Identify which cell holds the provided text, then report its (x, y) central coordinate. 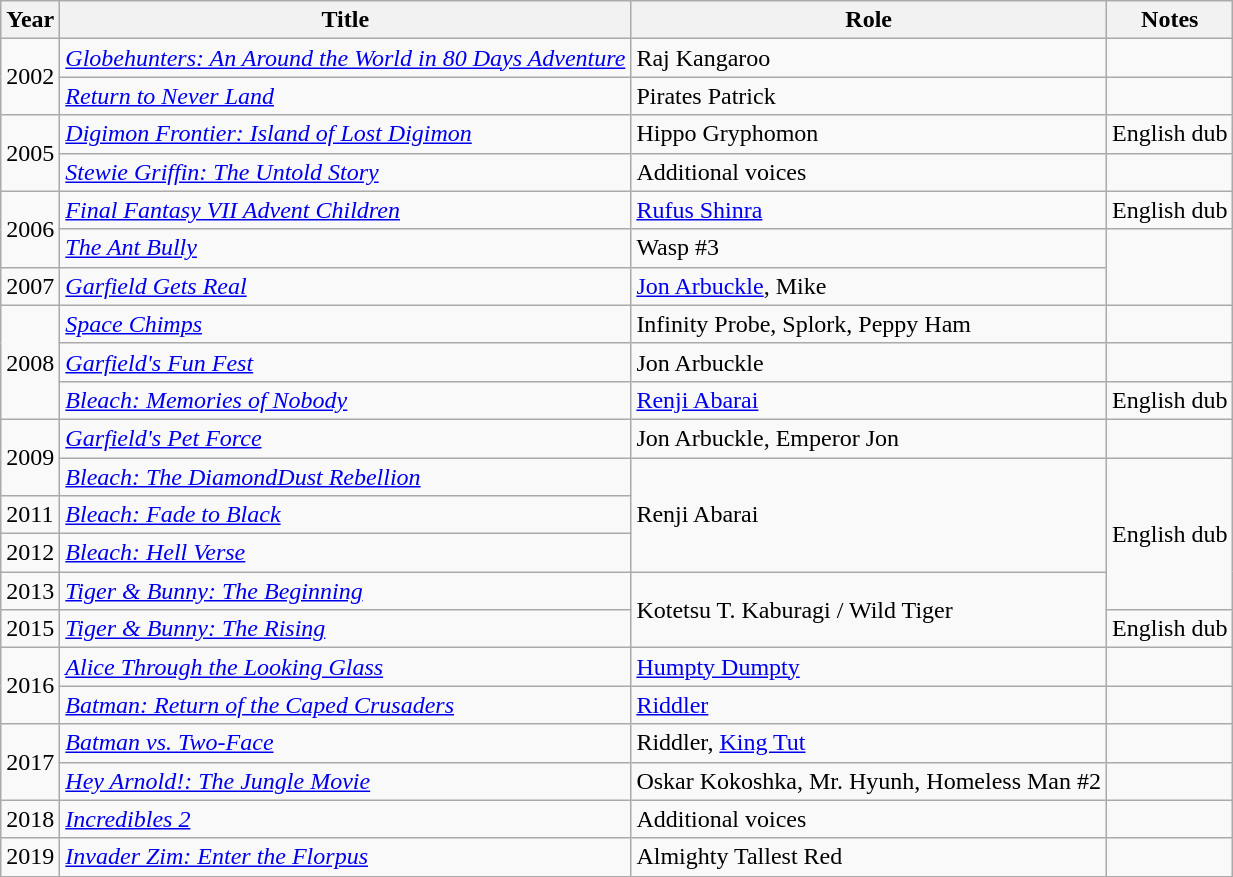
Riddler, King Tut (869, 743)
Space Chimps (346, 324)
2002 (30, 77)
Humpty Dumpty (869, 667)
Batman vs. Two-Face (346, 743)
Jon Arbuckle, Mike (869, 286)
Alice Through the Looking Glass (346, 667)
Bleach: Fade to Black (346, 515)
Year (30, 20)
Wasp #3 (869, 248)
2011 (30, 515)
Return to Never Land (346, 96)
2013 (30, 591)
2018 (30, 819)
Globehunters: An Around the World in 80 Days Adventure (346, 58)
Invader Zim: Enter the Florpus (346, 857)
2015 (30, 629)
Title (346, 20)
The Ant Bully (346, 248)
Riddler (869, 705)
Rufus Shinra (869, 210)
Tiger & Bunny: The Rising (346, 629)
Incredibles 2 (346, 819)
Final Fantasy VII Advent Children (346, 210)
Jon Arbuckle (869, 362)
Garfield's Fun Fest (346, 362)
2019 (30, 857)
Garfield's Pet Force (346, 438)
Infinity Probe, Splork, Peppy Ham (869, 324)
Notes (1170, 20)
2005 (30, 153)
2007 (30, 286)
Bleach: The DiamondDust Rebellion (346, 477)
Stewie Griffin: The Untold Story (346, 172)
2008 (30, 362)
Hey Arnold!: The Jungle Movie (346, 781)
Garfield Gets Real (346, 286)
Bleach: Hell Verse (346, 553)
Role (869, 20)
Almighty Tallest Red (869, 857)
Digimon Frontier: Island of Lost Digimon (346, 134)
Oskar Kokoshka, Mr. Hyunh, Homeless Man #2 (869, 781)
2016 (30, 686)
Bleach: Memories of Nobody (346, 400)
2006 (30, 229)
Hippo Gryphomon (869, 134)
2017 (30, 762)
Batman: Return of the Caped Crusaders (346, 705)
Jon Arbuckle, Emperor Jon (869, 438)
Tiger & Bunny: The Beginning (346, 591)
2009 (30, 457)
2012 (30, 553)
Raj Kangaroo (869, 58)
Kotetsu T. Kaburagi / Wild Tiger (869, 610)
Pirates Patrick (869, 96)
